Detect which cell encompasses the target text, then output its [X, Y] center coordinate. 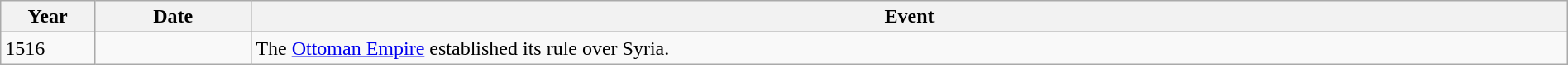
Event [910, 17]
Year [48, 17]
Date [172, 17]
The Ottoman Empire established its rule over Syria. [910, 48]
1516 [48, 48]
